From the cell containing the given text, extract its center point as [X, Y] coordinate. 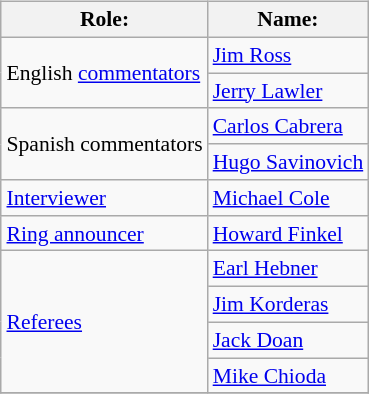
Name: [288, 20]
Jim Ross [288, 55]
English commentators [104, 72]
Spanish commentators [104, 144]
Howard Finkel [288, 233]
Role: [104, 20]
Hugo Savinovich [288, 162]
Interviewer [104, 198]
Ring announcer [104, 233]
Michael Cole [288, 198]
Earl Hebner [288, 269]
Mike Chioda [288, 376]
Jim Korderas [288, 305]
Referees [104, 322]
Jack Doan [288, 340]
Carlos Cabrera [288, 126]
Jerry Lawler [288, 91]
